For the text-containing cell, return its midpoint in (x, y) coordinate format. 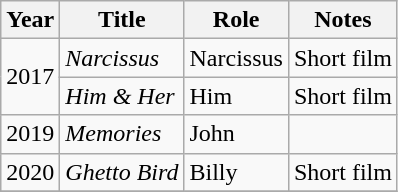
Notes (342, 20)
Year (30, 20)
2020 (30, 172)
Memories (122, 134)
2017 (30, 77)
John (236, 134)
Billy (236, 172)
Title (122, 20)
2019 (30, 134)
Ghetto Bird (122, 172)
Him (236, 96)
Him & Her (122, 96)
Role (236, 20)
